For the text-containing cell, return its midpoint in [x, y] coordinate format. 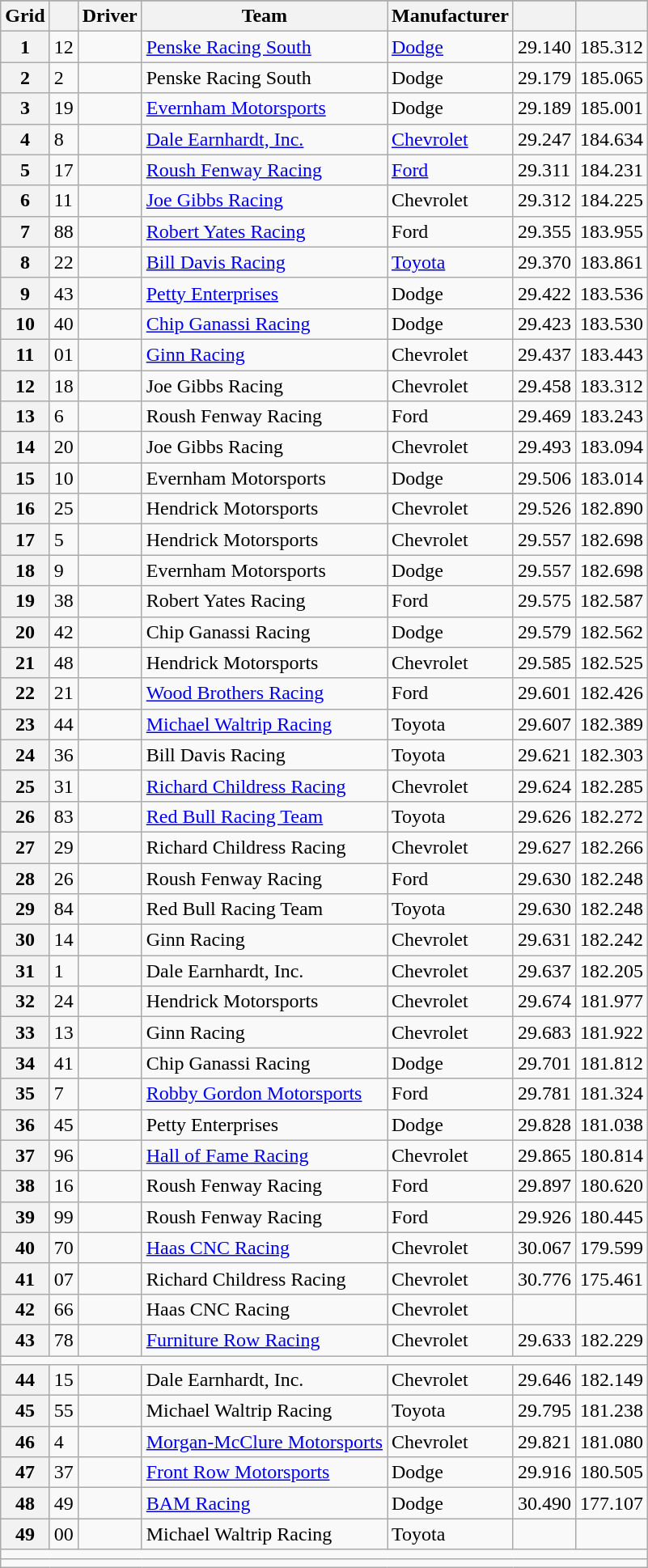
29.633 [544, 1340]
30.067 [544, 1248]
182.229 [612, 1340]
32 [25, 1002]
Manufacturer [450, 16]
181.324 [612, 1094]
Furniture Row Racing [264, 1340]
29.674 [544, 1002]
180.814 [612, 1155]
30 [25, 940]
29.621 [544, 755]
175.461 [612, 1278]
29.140 [544, 47]
183.530 [612, 324]
29.701 [544, 1063]
34 [25, 1063]
29.637 [544, 971]
182.890 [612, 509]
29.683 [544, 1032]
29.423 [544, 324]
183.243 [612, 417]
Team [264, 16]
29.493 [544, 447]
183.443 [612, 354]
29.627 [544, 847]
185.001 [612, 108]
00 [63, 1534]
30.490 [544, 1503]
182.285 [612, 786]
29.247 [544, 139]
29.828 [544, 1125]
01 [63, 354]
29.458 [544, 386]
55 [63, 1411]
46 [25, 1442]
29.506 [544, 478]
182.303 [612, 755]
183.014 [612, 478]
Front Row Motorsports [264, 1473]
185.065 [612, 78]
29.355 [544, 231]
27 [25, 847]
29.926 [544, 1217]
99 [63, 1217]
29.311 [544, 170]
66 [63, 1309]
29.469 [544, 417]
29.179 [544, 78]
183.955 [612, 231]
29.631 [544, 940]
181.038 [612, 1125]
29.897 [544, 1186]
29.821 [544, 1442]
183.094 [612, 447]
23 [25, 724]
181.080 [612, 1442]
183.536 [612, 293]
Hall of Fame Racing [264, 1155]
29.626 [544, 816]
28 [25, 878]
29.646 [544, 1380]
29.916 [544, 1473]
181.812 [612, 1063]
29.526 [544, 509]
184.634 [612, 139]
35 [25, 1094]
29.795 [544, 1411]
30.776 [544, 1278]
Morgan-McClure Motorsports [264, 1442]
Driver [110, 16]
33 [25, 1032]
181.238 [612, 1411]
29.579 [544, 632]
180.620 [612, 1186]
07 [63, 1278]
47 [25, 1473]
29.601 [544, 693]
182.266 [612, 847]
182.272 [612, 816]
29.607 [544, 724]
BAM Racing [264, 1503]
29.865 [544, 1155]
180.505 [612, 1473]
180.445 [612, 1217]
39 [25, 1217]
29.370 [544, 262]
29.422 [544, 293]
181.977 [612, 1002]
3 [25, 108]
29.575 [544, 601]
185.312 [612, 47]
29.312 [544, 201]
181.922 [612, 1032]
182.149 [612, 1380]
70 [63, 1248]
183.861 [612, 262]
179.599 [612, 1248]
177.107 [612, 1503]
88 [63, 231]
182.426 [612, 693]
84 [63, 909]
29.437 [544, 354]
182.242 [612, 940]
29.781 [544, 1094]
182.525 [612, 663]
182.389 [612, 724]
29.189 [544, 108]
Wood Brothers Racing [264, 693]
182.587 [612, 601]
Robby Gordon Motorsports [264, 1094]
184.225 [612, 201]
Grid [25, 16]
182.562 [612, 632]
184.231 [612, 170]
183.312 [612, 386]
29.585 [544, 663]
96 [63, 1155]
83 [63, 816]
182.205 [612, 971]
78 [63, 1340]
29.624 [544, 786]
